Determine the (X, Y) coordinate at the center of the cell enclosing the given text.  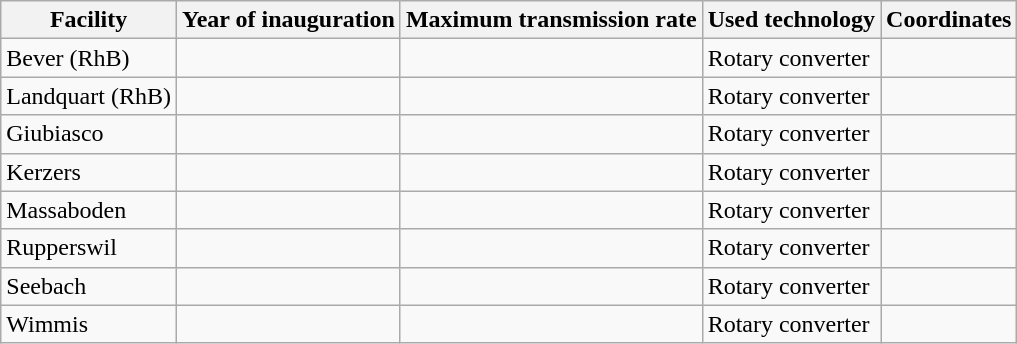
Coordinates (949, 20)
Facility (89, 20)
Wimmis (89, 324)
Maximum transmission rate (551, 20)
Landquart (RhB) (89, 96)
Giubiasco (89, 134)
Used technology (791, 20)
Seebach (89, 286)
Rupperswil (89, 248)
Bever (RhB) (89, 58)
Year of inauguration (288, 20)
Massaboden (89, 210)
Kerzers (89, 172)
